Pinpoint the cell where the given text exists, returning its (X, Y) midpoint coordinate. 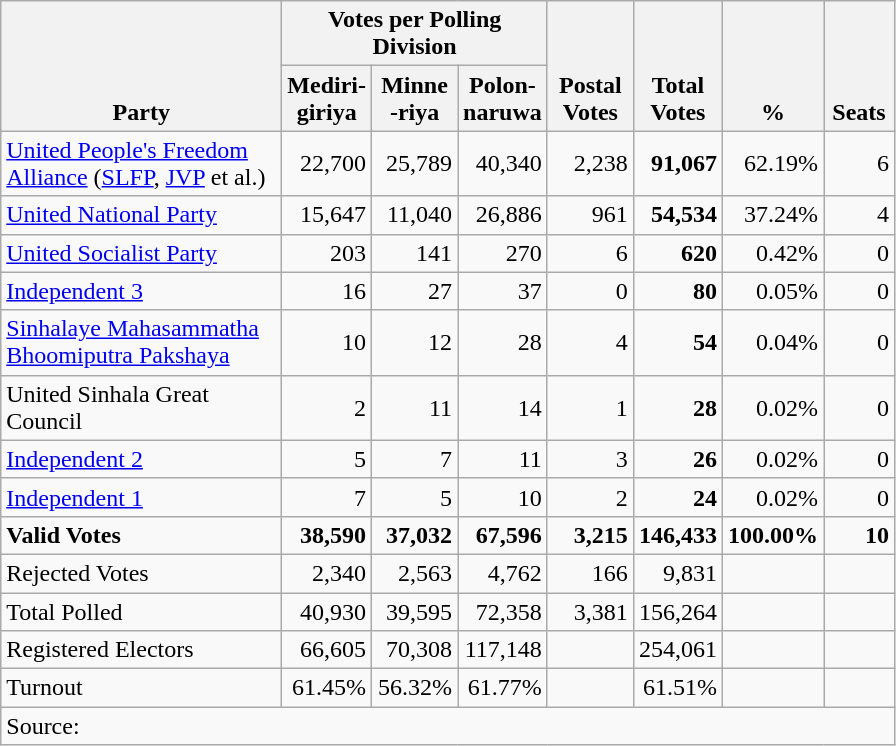
PostalVotes (590, 66)
Seats (860, 66)
4,762 (503, 573)
39,595 (415, 611)
United Sinhala Great Council (142, 408)
141 (415, 253)
38,590 (327, 535)
3 (590, 459)
27 (415, 291)
54,534 (678, 215)
Independent 3 (142, 291)
26 (678, 459)
56.32% (415, 688)
United People's Freedom Alliance (SLFP, JVP et al.) (142, 164)
961 (590, 215)
70,308 (415, 650)
Rejected Votes (142, 573)
Valid Votes (142, 535)
Minne-riya (415, 98)
67,596 (503, 535)
40,340 (503, 164)
United Socialist Party (142, 253)
3,215 (590, 535)
3,381 (590, 611)
Registered Electors (142, 650)
61.45% (327, 688)
37.24% (772, 215)
80 (678, 291)
Total Polled (142, 611)
25,789 (415, 164)
66,605 (327, 650)
100.00% (772, 535)
61.51% (678, 688)
37,032 (415, 535)
37 (503, 291)
156,264 (678, 611)
Independent 2 (142, 459)
620 (678, 253)
61.77% (503, 688)
22,700 (327, 164)
2,238 (590, 164)
11,040 (415, 215)
16 (327, 291)
91,067 (678, 164)
Total Votes (678, 66)
24 (678, 497)
62.19% (772, 164)
% (772, 66)
2,340 (327, 573)
14 (503, 408)
Votes per Polling Division (415, 34)
Turnout (142, 688)
0.05% (772, 291)
146,433 (678, 535)
15,647 (327, 215)
Polon-naruwa (503, 98)
117,148 (503, 650)
9,831 (678, 573)
Party (142, 66)
Independent 1 (142, 497)
0.04% (772, 342)
203 (327, 253)
Sinhalaye Mahasammatha Bhoomiputra Pakshaya (142, 342)
166 (590, 573)
54 (678, 342)
40,930 (327, 611)
12 (415, 342)
270 (503, 253)
Source: (448, 726)
United National Party (142, 215)
2,563 (415, 573)
0.42% (772, 253)
26,886 (503, 215)
254,061 (678, 650)
72,358 (503, 611)
Mediri-giriya (327, 98)
1 (590, 408)
